Identify which cell holds the provided text, then report its [x, y] central coordinate. 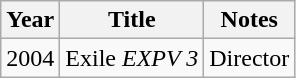
Director [250, 58]
Year [30, 20]
2004 [30, 58]
Exile EXPV 3 [132, 58]
Notes [250, 20]
Title [132, 20]
